Pinpoint the cell where the given text exists, returning its [X, Y] midpoint coordinate. 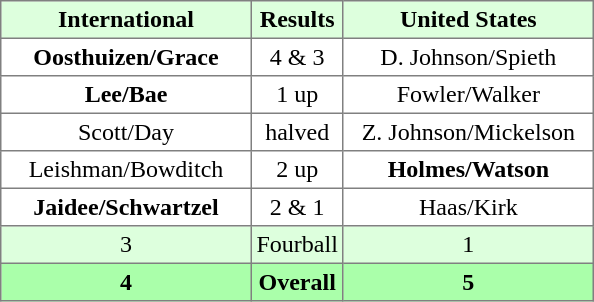
4 [126, 282]
3 [126, 245]
Results [297, 20]
Fourball [297, 245]
Scott/Day [126, 132]
2 up [297, 170]
Overall [297, 282]
Oosthuizen/Grace [126, 57]
5 [468, 282]
1 [468, 245]
halved [297, 132]
Jaidee/Schwartzel [126, 207]
D. Johnson/Spieth [468, 57]
Holmes/Watson [468, 170]
2 & 1 [297, 207]
United States [468, 20]
Fowler/Walker [468, 95]
4 & 3 [297, 57]
Z. Johnson/Mickelson [468, 132]
Haas/Kirk [468, 207]
Lee/Bae [126, 95]
Leishman/Bowditch [126, 170]
International [126, 20]
1 up [297, 95]
